Capture the cell that displays the provided text and extract its (X, Y) central coordinate. 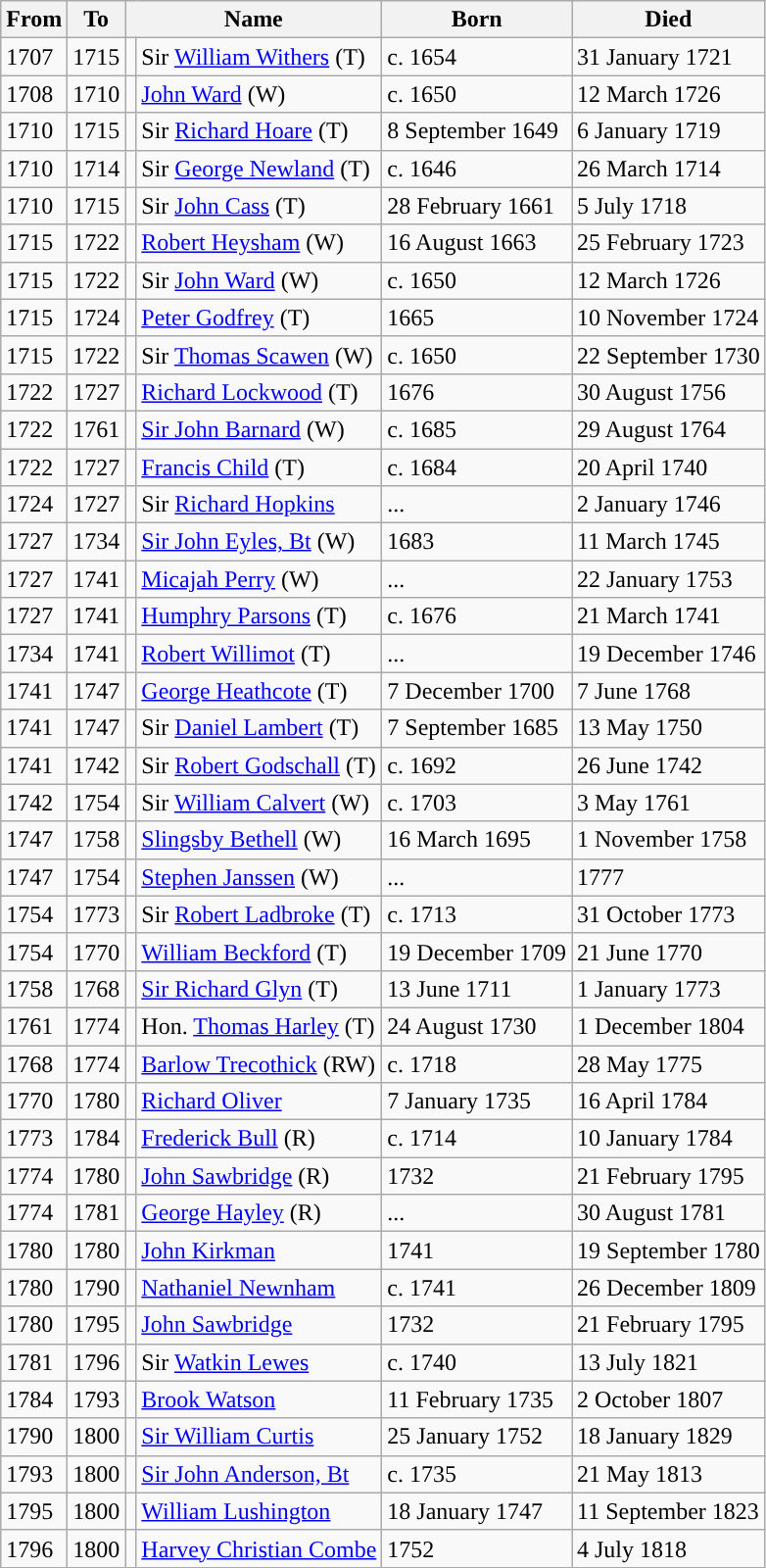
c. 1684 (477, 467)
1714 (96, 169)
16 March 1695 (477, 840)
5 July 1718 (669, 206)
11 March 1745 (669, 542)
3 May 1761 (669, 803)
c. 1714 (477, 1139)
Stephen Janssen (W) (259, 877)
29 August 1764 (669, 429)
13 July 1821 (669, 1362)
Slingsby Bethell (W) (259, 840)
John Sawbridge (259, 1325)
19 December 1709 (477, 952)
Barlow Trecothick (RW) (259, 1063)
6 January 1719 (669, 131)
21 March 1741 (669, 616)
Sir John Ward (W) (259, 280)
c. 1703 (477, 803)
Sir Richard Hopkins (259, 505)
26 March 1714 (669, 169)
Sir John Barnard (W) (259, 429)
11 February 1735 (477, 1399)
28 February 1661 (477, 206)
Robert Willimot (T) (259, 654)
13 May 1750 (669, 728)
31 October 1773 (669, 914)
c. 1741 (477, 1288)
30 August 1781 (669, 1213)
1708 (34, 94)
19 September 1780 (669, 1250)
16 August 1663 (477, 243)
Frederick Bull (R) (259, 1139)
Born (477, 20)
John Ward (W) (259, 94)
18 January 1829 (669, 1437)
8 September 1649 (477, 131)
22 September 1730 (669, 355)
Sir Thomas Scawen (W) (259, 355)
From (34, 20)
28 May 1775 (669, 1063)
Sir Robert Godschall (T) (259, 765)
2 January 1746 (669, 505)
11 September 1823 (669, 1511)
c. 1713 (477, 914)
c. 1685 (477, 429)
1676 (477, 392)
4 July 1818 (669, 1548)
Nathaniel Newnham (259, 1288)
7 December 1700 (477, 691)
7 September 1685 (477, 728)
c. 1654 (477, 57)
7 June 1768 (669, 691)
Sir John Cass (T) (259, 206)
Sir Richard Hoare (T) (259, 131)
To (96, 20)
Sir Watkin Lewes (259, 1362)
16 April 1784 (669, 1102)
William Beckford (T) (259, 952)
Sir George Newland (T) (259, 169)
c. 1740 (477, 1362)
21 June 1770 (669, 952)
Name (254, 20)
c. 1735 (477, 1474)
Sir William Calvert (W) (259, 803)
30 August 1756 (669, 392)
1 January 1773 (669, 989)
2 October 1807 (669, 1399)
c. 1718 (477, 1063)
26 December 1809 (669, 1288)
20 April 1740 (669, 467)
Sir William Withers (T) (259, 57)
Sir Daniel Lambert (T) (259, 728)
Robert Heysham (W) (259, 243)
Sir Robert Ladbroke (T) (259, 914)
Sir Richard Glyn (T) (259, 989)
1 November 1758 (669, 840)
c. 1692 (477, 765)
1752 (477, 1548)
Peter Godfrey (T) (259, 318)
Micajah Perry (W) (259, 579)
John Sawbridge (R) (259, 1176)
1665 (477, 318)
Sir John Anderson, Bt (259, 1474)
31 January 1721 (669, 57)
1683 (477, 542)
Brook Watson (259, 1399)
25 January 1752 (477, 1437)
Sir William Curtis (259, 1437)
25 February 1723 (669, 243)
John Kirkman (259, 1250)
Richard Lockwood (T) (259, 392)
10 November 1724 (669, 318)
7 January 1735 (477, 1102)
Humphry Parsons (T) (259, 616)
13 June 1711 (477, 989)
Harvey Christian Combe (259, 1548)
George Heathcote (T) (259, 691)
George Hayley (R) (259, 1213)
18 January 1747 (477, 1511)
Richard Oliver (259, 1102)
21 May 1813 (669, 1474)
1777 (669, 877)
Francis Child (T) (259, 467)
Died (669, 20)
1 December 1804 (669, 1026)
19 December 1746 (669, 654)
22 January 1753 (669, 579)
Sir John Eyles, Bt (W) (259, 542)
10 January 1784 (669, 1139)
24 August 1730 (477, 1026)
Hon. Thomas Harley (T) (259, 1026)
c. 1646 (477, 169)
c. 1676 (477, 616)
1707 (34, 57)
William Lushington (259, 1511)
26 June 1742 (669, 765)
